Capture the cell that displays the provided text and extract its [x, y] central coordinate. 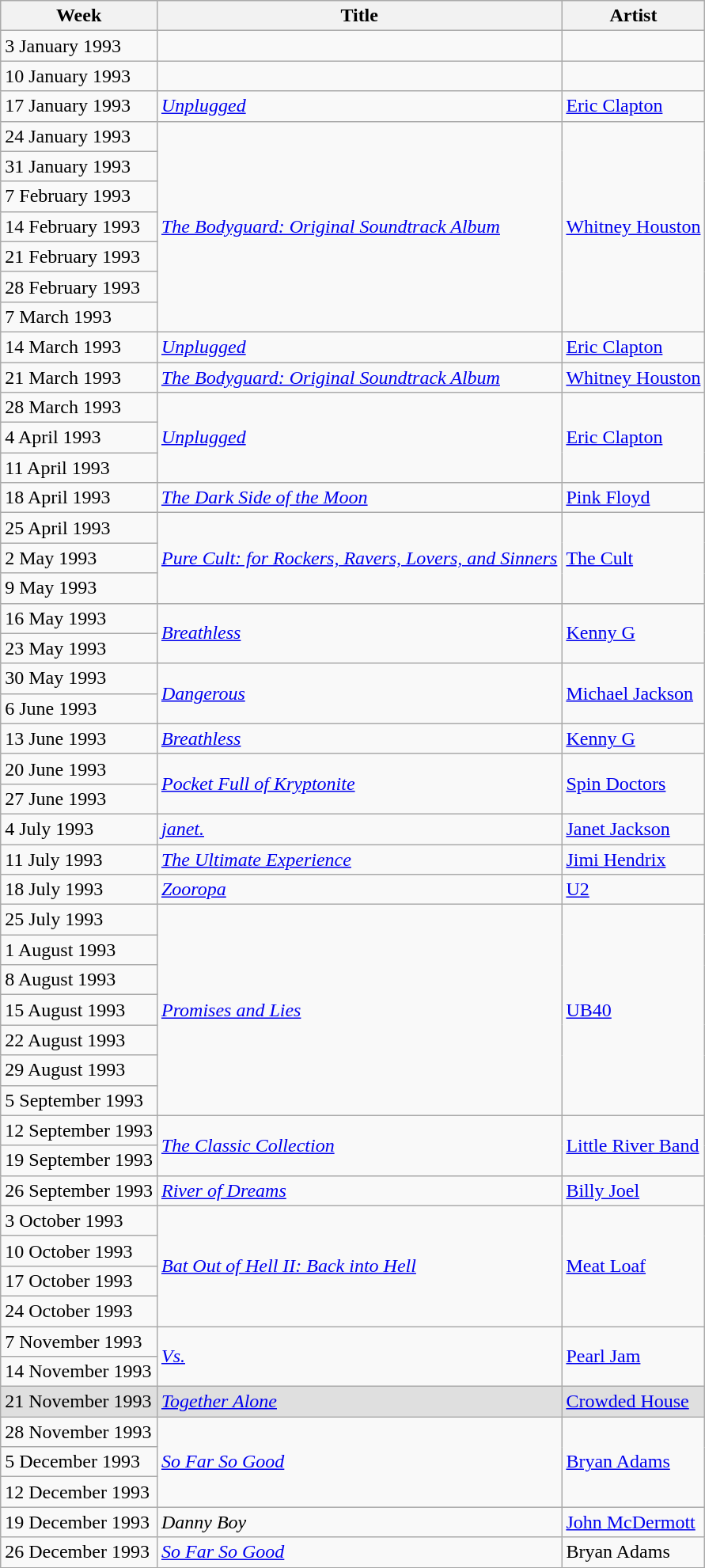
21 March 1993 [79, 378]
Vs. [359, 1357]
janet. [359, 829]
29 August 1993 [79, 1070]
7 March 1993 [79, 317]
Danny Boy [359, 1522]
10 January 1993 [79, 76]
18 April 1993 [79, 498]
11 April 1993 [79, 468]
23 May 1993 [79, 648]
Little River Band [633, 1145]
24 October 1993 [79, 1311]
26 September 1993 [79, 1190]
Janet Jackson [633, 829]
12 September 1993 [79, 1130]
15 August 1993 [79, 1010]
River of Dreams [359, 1190]
Together Alone [359, 1402]
12 December 1993 [79, 1492]
Week [79, 16]
10 October 1993 [79, 1251]
6 June 1993 [79, 708]
Spin Doctors [633, 784]
Pocket Full of Kryptonite [359, 784]
The Ultimate Experience [359, 859]
1 August 1993 [79, 950]
18 July 1993 [79, 890]
24 January 1993 [79, 136]
Title [359, 16]
Michael Jackson [633, 693]
Pink Floyd [633, 498]
20 June 1993 [79, 769]
27 June 1993 [79, 799]
25 April 1993 [79, 528]
Dangerous [359, 693]
Crowded House [633, 1402]
26 December 1993 [79, 1552]
4 April 1993 [79, 438]
22 August 1993 [79, 1040]
5 December 1993 [79, 1462]
17 January 1993 [79, 106]
Pure Cult: for Rockers, Ravers, Lovers, and Sinners [359, 558]
30 May 1993 [79, 678]
Bat Out of Hell II: Back into Hell [359, 1266]
3 January 1993 [79, 46]
14 November 1993 [79, 1372]
Pearl Jam [633, 1357]
3 October 1993 [79, 1221]
13 June 1993 [79, 738]
5 September 1993 [79, 1100]
14 February 1993 [79, 226]
Billy Joel [633, 1190]
19 September 1993 [79, 1160]
21 November 1993 [79, 1402]
John McDermott [633, 1522]
The Dark Side of the Moon [359, 498]
U2 [633, 890]
28 February 1993 [79, 287]
4 July 1993 [79, 829]
Jimi Hendrix [633, 859]
7 November 1993 [79, 1342]
9 May 1993 [79, 588]
UB40 [633, 1010]
14 March 1993 [79, 347]
28 March 1993 [79, 408]
Artist [633, 16]
8 August 1993 [79, 980]
7 February 1993 [79, 196]
16 May 1993 [79, 618]
19 December 1993 [79, 1522]
25 July 1993 [79, 920]
Meat Loaf [633, 1266]
11 July 1993 [79, 859]
17 October 1993 [79, 1281]
2 May 1993 [79, 558]
Promises and Lies [359, 1010]
31 January 1993 [79, 166]
28 November 1993 [79, 1432]
The Cult [633, 558]
21 February 1993 [79, 256]
Zooropa [359, 890]
The Classic Collection [359, 1145]
